Search for the cell housing the specified text and yield its [x, y] center coordinate. 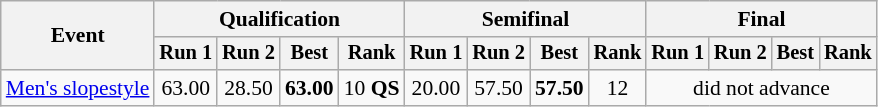
20.00 [436, 88]
Semifinal [526, 19]
did not advance [761, 88]
Men's slopestyle [78, 88]
28.50 [248, 88]
12 [618, 88]
Event [78, 36]
Final [761, 19]
10 QS [372, 88]
Qualification [279, 19]
